Extract the (X, Y) coordinate from the center of the cell holding the provided text.  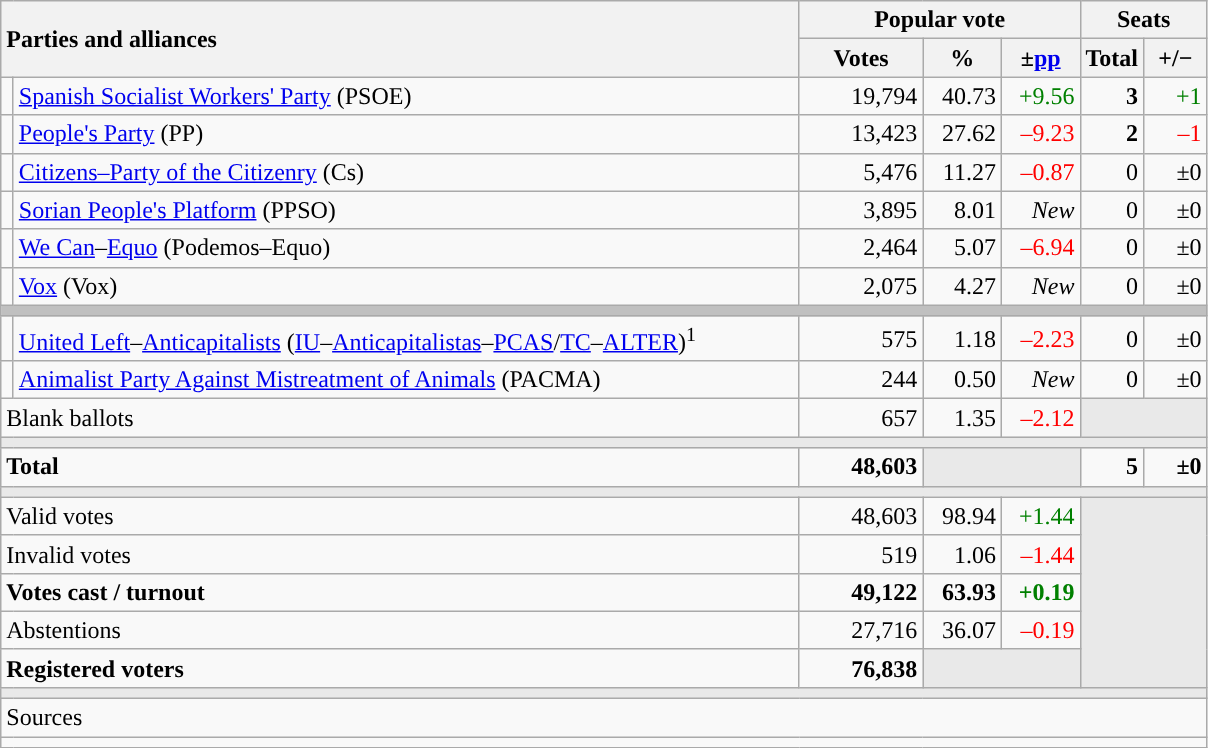
–2.23 (1040, 338)
–2.12 (1040, 418)
±pp (1040, 58)
Vox (Vox) (406, 286)
Blank ballots (400, 418)
Sorian People's Platform (PPSO) (406, 210)
–0.87 (1040, 172)
+9.56 (1040, 96)
519 (861, 554)
1.35 (962, 418)
–1.44 (1040, 554)
5 (1112, 467)
5,476 (861, 172)
Votes (861, 58)
27,716 (861, 630)
Sources (604, 718)
Popular vote (940, 20)
Valid votes (400, 516)
People's Party (PP) (406, 134)
4.27 (962, 286)
2,075 (861, 286)
76,838 (861, 668)
+1.44 (1040, 516)
+1 (1176, 96)
Animalist Party Against Mistreatment of Animals (PACMA) (406, 380)
Parties and alliances (400, 39)
+/− (1176, 58)
3,895 (861, 210)
Invalid votes (400, 554)
–0.19 (1040, 630)
244 (861, 380)
3 (1112, 96)
2,464 (861, 248)
–1 (1176, 134)
Citizens–Party of the Citizenry (Cs) (406, 172)
575 (861, 338)
Seats (1144, 20)
Spanish Socialist Workers' Party (PSOE) (406, 96)
Abstentions (400, 630)
Registered voters (400, 668)
11.27 (962, 172)
657 (861, 418)
–6.94 (1040, 248)
49,122 (861, 592)
19,794 (861, 96)
0.50 (962, 380)
36.07 (962, 630)
–9.23 (1040, 134)
We Can–Equo (Podemos–Equo) (406, 248)
1.18 (962, 338)
63.93 (962, 592)
40.73 (962, 96)
1.06 (962, 554)
5.07 (962, 248)
% (962, 58)
United Left–Anticapitalists (IU–Anticapitalistas–PCAS/TC–ALTER)1 (406, 338)
8.01 (962, 210)
2 (1112, 134)
27.62 (962, 134)
13,423 (861, 134)
98.94 (962, 516)
Votes cast / turnout (400, 592)
+0.19 (1040, 592)
